For the text-containing cell, return its midpoint in (X, Y) coordinate format. 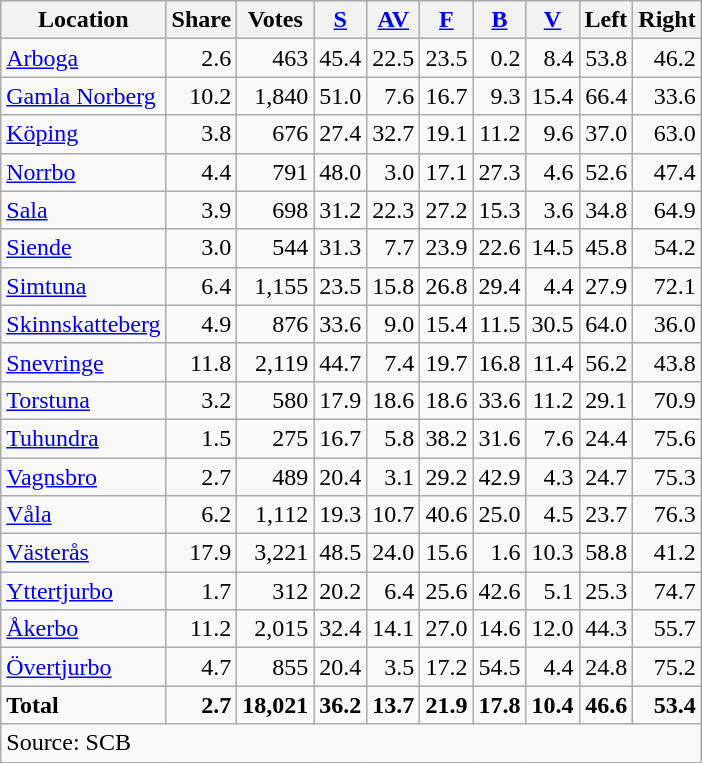
25.3 (606, 591)
9.6 (552, 134)
8.4 (552, 58)
54.2 (667, 248)
40.6 (446, 515)
3.9 (202, 210)
22.3 (394, 210)
41.2 (667, 553)
72.1 (667, 286)
51.0 (340, 96)
45.4 (340, 58)
20.2 (340, 591)
Snevringe (84, 362)
45.8 (606, 248)
70.9 (667, 400)
580 (276, 400)
38.2 (446, 438)
37.0 (606, 134)
48.5 (340, 553)
791 (276, 172)
21.9 (446, 705)
19.3 (340, 515)
2,119 (276, 362)
Left (606, 20)
Arboga (84, 58)
76.3 (667, 515)
7.4 (394, 362)
AV (394, 20)
Köping (84, 134)
29.1 (606, 400)
63.0 (667, 134)
36.2 (340, 705)
Åkerbo (84, 629)
53.8 (606, 58)
27.0 (446, 629)
Torstuna (84, 400)
1.5 (202, 438)
23.9 (446, 248)
25.6 (446, 591)
75.6 (667, 438)
27.4 (340, 134)
19.7 (446, 362)
52.6 (606, 172)
13.7 (394, 705)
42.9 (500, 477)
17.2 (446, 667)
43.8 (667, 362)
7.7 (394, 248)
10.4 (552, 705)
27.2 (446, 210)
15.8 (394, 286)
9.3 (500, 96)
4.3 (552, 477)
3.8 (202, 134)
17.1 (446, 172)
55.7 (667, 629)
47.4 (667, 172)
275 (276, 438)
1,155 (276, 286)
74.7 (667, 591)
15.6 (446, 553)
58.8 (606, 553)
Source: SCB (351, 743)
5.1 (552, 591)
489 (276, 477)
14.5 (552, 248)
1,112 (276, 515)
876 (276, 324)
5.8 (394, 438)
4.5 (552, 515)
4.6 (552, 172)
32.4 (340, 629)
Siende (84, 248)
Skinnskatteberg (84, 324)
F (446, 20)
10.7 (394, 515)
9.0 (394, 324)
64.9 (667, 210)
11.8 (202, 362)
75.3 (667, 477)
1.6 (500, 553)
11.5 (500, 324)
2.6 (202, 58)
463 (276, 58)
Norrbo (84, 172)
855 (276, 667)
Yttertjurbo (84, 591)
Tuhundra (84, 438)
10.3 (552, 553)
25.0 (500, 515)
1.7 (202, 591)
18,021 (276, 705)
24.7 (606, 477)
Vagnsbro (84, 477)
14.6 (500, 629)
44.7 (340, 362)
16.8 (500, 362)
27.9 (606, 286)
10.2 (202, 96)
56.2 (606, 362)
54.5 (500, 667)
698 (276, 210)
24.4 (606, 438)
Votes (276, 20)
11.4 (552, 362)
Share (202, 20)
64.0 (606, 324)
42.6 (500, 591)
19.1 (446, 134)
Sala (84, 210)
3,221 (276, 553)
46.2 (667, 58)
26.8 (446, 286)
3.2 (202, 400)
29.2 (446, 477)
44.3 (606, 629)
Våla (84, 515)
312 (276, 591)
66.4 (606, 96)
12.0 (552, 629)
48.0 (340, 172)
31.3 (340, 248)
32.7 (394, 134)
Västerås (84, 553)
Right (667, 20)
34.8 (606, 210)
36.0 (667, 324)
Gamla Norberg (84, 96)
Simtuna (84, 286)
S (340, 20)
22.5 (394, 58)
3.5 (394, 667)
22.6 (500, 248)
3.1 (394, 477)
Övertjurbo (84, 667)
53.4 (667, 705)
17.8 (500, 705)
75.2 (667, 667)
30.5 (552, 324)
1,840 (276, 96)
46.6 (606, 705)
31.2 (340, 210)
2,015 (276, 629)
29.4 (500, 286)
23.7 (606, 515)
B (500, 20)
Total (84, 705)
676 (276, 134)
31.6 (500, 438)
4.9 (202, 324)
6.2 (202, 515)
15.3 (500, 210)
544 (276, 248)
3.6 (552, 210)
14.1 (394, 629)
4.7 (202, 667)
Location (84, 20)
0.2 (500, 58)
27.3 (500, 172)
24.0 (394, 553)
24.8 (606, 667)
V (552, 20)
